From the cell containing the given text, extract its center point as [X, Y] coordinate. 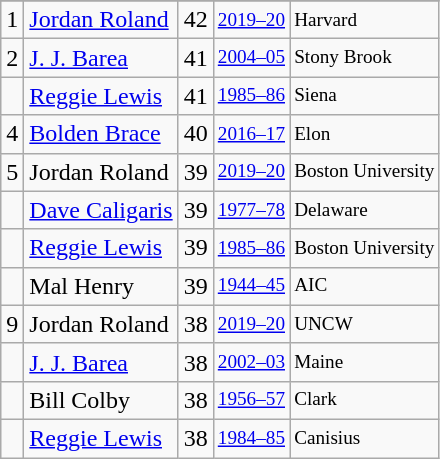
2016–17 [251, 134]
Bolden Brace [101, 134]
Bill Colby [101, 400]
1984–85 [251, 438]
AIC [364, 286]
Delaware [364, 210]
Dave Caligaris [101, 210]
Mal Henry [101, 286]
9 [12, 324]
5 [12, 172]
42 [196, 20]
Stony Brook [364, 58]
Harvard [364, 20]
40 [196, 134]
4 [12, 134]
Clark [364, 400]
Maine [364, 362]
Elon [364, 134]
1956–57 [251, 400]
Canisius [364, 438]
UNCW [364, 324]
2 [12, 58]
Siena [364, 96]
1 [12, 20]
2002–03 [251, 362]
1977–78 [251, 210]
2004–05 [251, 58]
1944–45 [251, 286]
